Return the (X, Y) coordinate for the center point of the cell that contains the specified text.  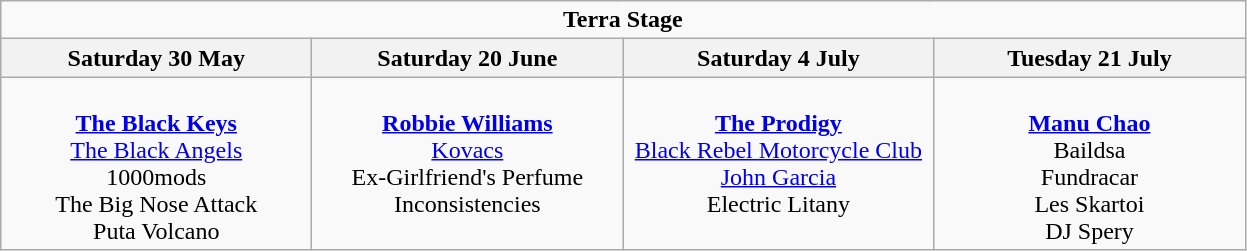
Terra Stage (623, 20)
Saturday 20 June (468, 58)
The Prodigy Black Rebel Motorcycle Club John Garcia Electric Litany (778, 164)
Tuesday 21 July (1090, 58)
Saturday 4 July (778, 58)
Robbie Williams Kovacs Ex-Girlfriend's Perfume Inconsistencies (468, 164)
Saturday 30 May (156, 58)
Manu Chao Baildsa Fundracar Les Skartoi DJ Spery (1090, 164)
The Black Keys The Black Angels 1000mods The Big Nose Attack Puta Volcano (156, 164)
